Find where the given text appears and provide that cell's center as [X, Y] coordinate. 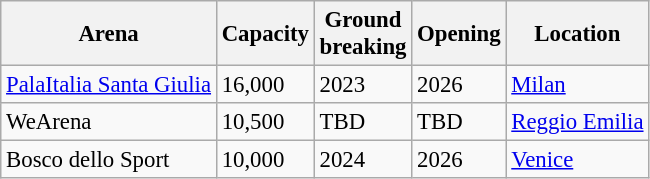
WeArena [109, 122]
Groundbreaking [363, 34]
Arena [109, 34]
Location [578, 34]
2024 [363, 160]
16,000 [265, 85]
10,000 [265, 160]
Venice [578, 160]
Milan [578, 85]
Opening [459, 34]
Capacity [265, 34]
Bosco dello Sport [109, 160]
10,500 [265, 122]
2023 [363, 85]
Reggio Emilia [578, 122]
PalaItalia Santa Giulia [109, 85]
